Extract the (x, y) coordinate from the center of the cell holding the provided text.  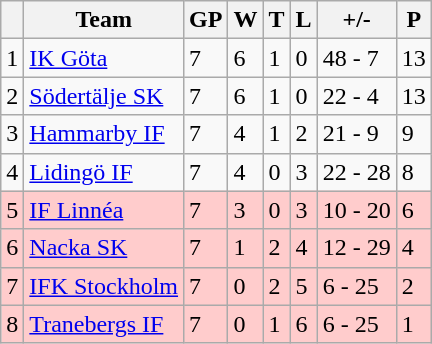
IK Göta (104, 58)
22 - 4 (356, 96)
IF Linnéa (104, 210)
Tranebergs IF (104, 324)
9 (414, 134)
12 - 29 (356, 248)
Södertälje SK (104, 96)
48 - 7 (356, 58)
Lidingö IF (104, 172)
10 - 20 (356, 210)
+/- (356, 20)
GP (206, 20)
Nacka SK (104, 248)
W (246, 20)
Hammarby IF (104, 134)
21 - 9 (356, 134)
T (276, 20)
L (304, 20)
22 - 28 (356, 172)
IFK Stockholm (104, 286)
Team (104, 20)
P (414, 20)
